Capture the cell that displays the provided text and extract its [X, Y] central coordinate. 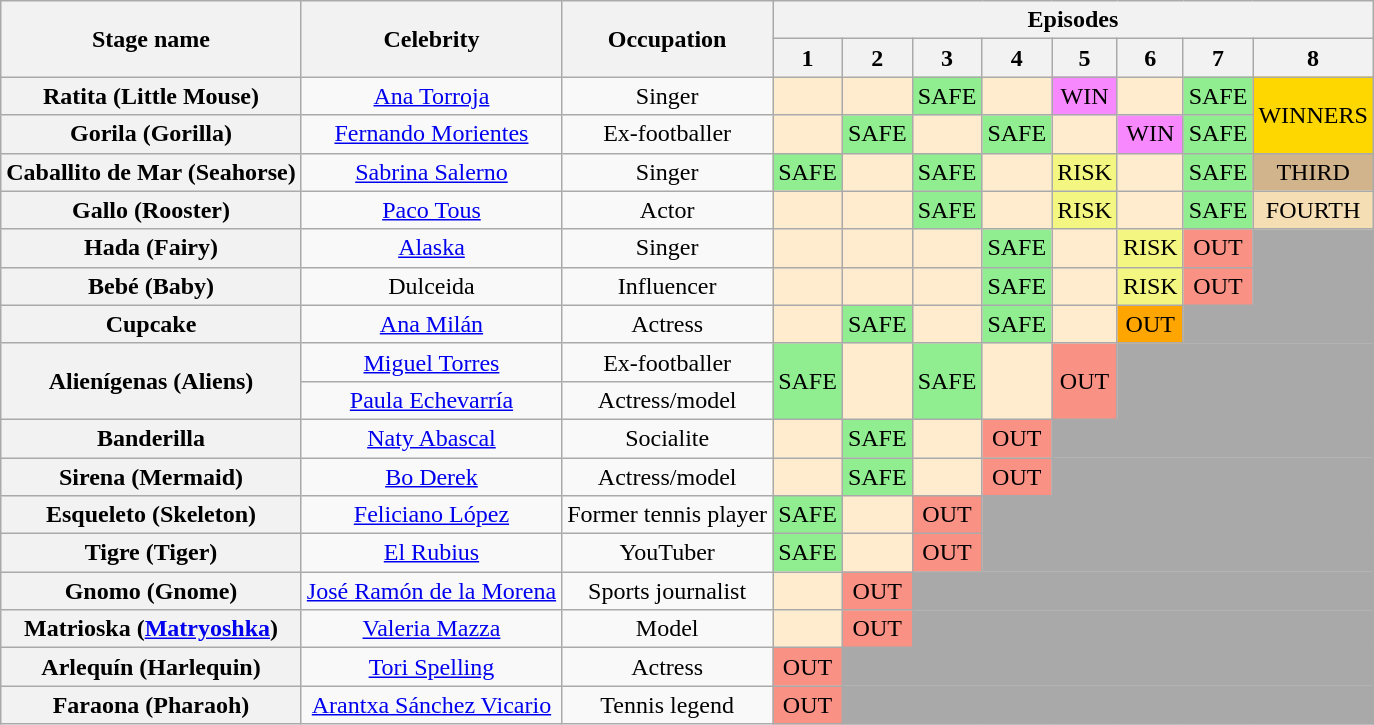
Valeria Mazza [431, 629]
8 [1313, 58]
Sabrina Salerno [431, 172]
Ratita (Little Mouse) [152, 96]
Gallo (Rooster) [152, 210]
3 [947, 58]
Miguel Torres [431, 362]
Paco Tous [431, 210]
Caballito de Mar (Seahorse) [152, 172]
Matrioska (Matryoshka) [152, 629]
Occupation [668, 39]
Arlequín (Harlequin) [152, 667]
Faraona (Pharaoh) [152, 705]
Fernando Morientes [431, 134]
Ana Torroja [431, 96]
Alienígenas (Aliens) [152, 381]
Actor [668, 210]
Ana Milán [431, 324]
Naty Abascal [431, 438]
Gnomo (Gnome) [152, 591]
Bebé (Baby) [152, 286]
WINNERS [1313, 115]
FOURTH [1313, 210]
Socialite [668, 438]
Gorila (Gorilla) [152, 134]
Paula Echevarría [431, 400]
Banderilla [152, 438]
Sirena (Mermaid) [152, 477]
1 [808, 58]
José Ramón de la Morena [431, 591]
Episodes [1074, 20]
5 [1085, 58]
Sports journalist [668, 591]
Dulceida [431, 286]
El Rubius [431, 553]
4 [1017, 58]
Bo Derek [431, 477]
Arantxa Sánchez Vicario [431, 705]
Tigre (Tiger) [152, 553]
THIRD [1313, 172]
Former tennis player [668, 515]
YouTuber [668, 553]
2 [877, 58]
Feliciano López [431, 515]
Celebrity [431, 39]
Influencer [668, 286]
6 [1150, 58]
Esqueleto (Skeleton) [152, 515]
7 [1218, 58]
Hada (Fairy) [152, 248]
Stage name [152, 39]
Tori Spelling [431, 667]
Alaska [431, 248]
Tennis legend [668, 705]
Cupcake [152, 324]
Model [668, 629]
